From the cell containing the given text, extract its center point as [X, Y] coordinate. 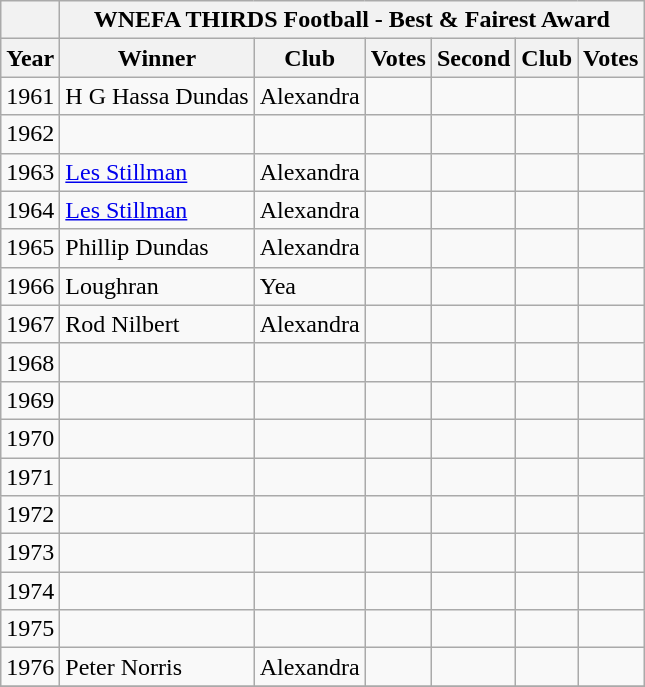
1963 [30, 172]
1975 [30, 629]
H G Hassa Dundas [157, 96]
Phillip Dundas [157, 248]
1961 [30, 96]
1964 [30, 210]
1962 [30, 134]
WNEFA THIRDS Football - Best & Fairest Award [352, 20]
1974 [30, 591]
Peter Norris [157, 667]
1970 [30, 438]
1973 [30, 553]
Rod Nilbert [157, 324]
Second [473, 58]
1967 [30, 324]
1971 [30, 477]
1976 [30, 667]
1969 [30, 400]
1968 [30, 362]
1966 [30, 286]
Yea [310, 286]
1965 [30, 248]
Winner [157, 58]
Loughran [157, 286]
1972 [30, 515]
Year [30, 58]
